Scan for the cell matching the given text and deliver its (x, y) coordinate at center. 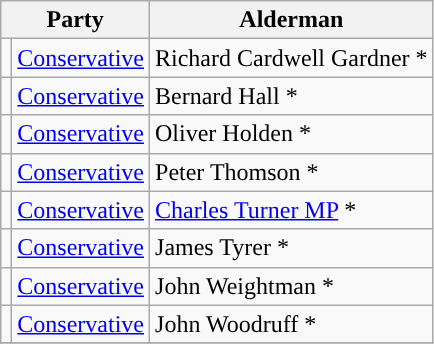
Oliver Holden * (292, 134)
James Tyrer * (292, 248)
Party (76, 20)
Alderman (292, 20)
Bernard Hall * (292, 96)
Peter Thomson * (292, 172)
Charles Turner MP * (292, 210)
Richard Cardwell Gardner * (292, 58)
John Woodruff * (292, 324)
John Weightman * (292, 286)
